Find where the given text appears and provide that cell's center as (x, y) coordinate. 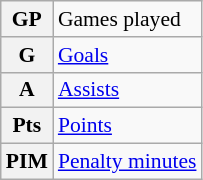
GP (27, 19)
A (27, 90)
Assists (128, 90)
Games played (128, 19)
Goals (128, 55)
Points (128, 126)
G (27, 55)
Pts (27, 126)
Penalty minutes (128, 162)
PIM (27, 162)
